Detect which cell encompasses the target text, then output its [x, y] center coordinate. 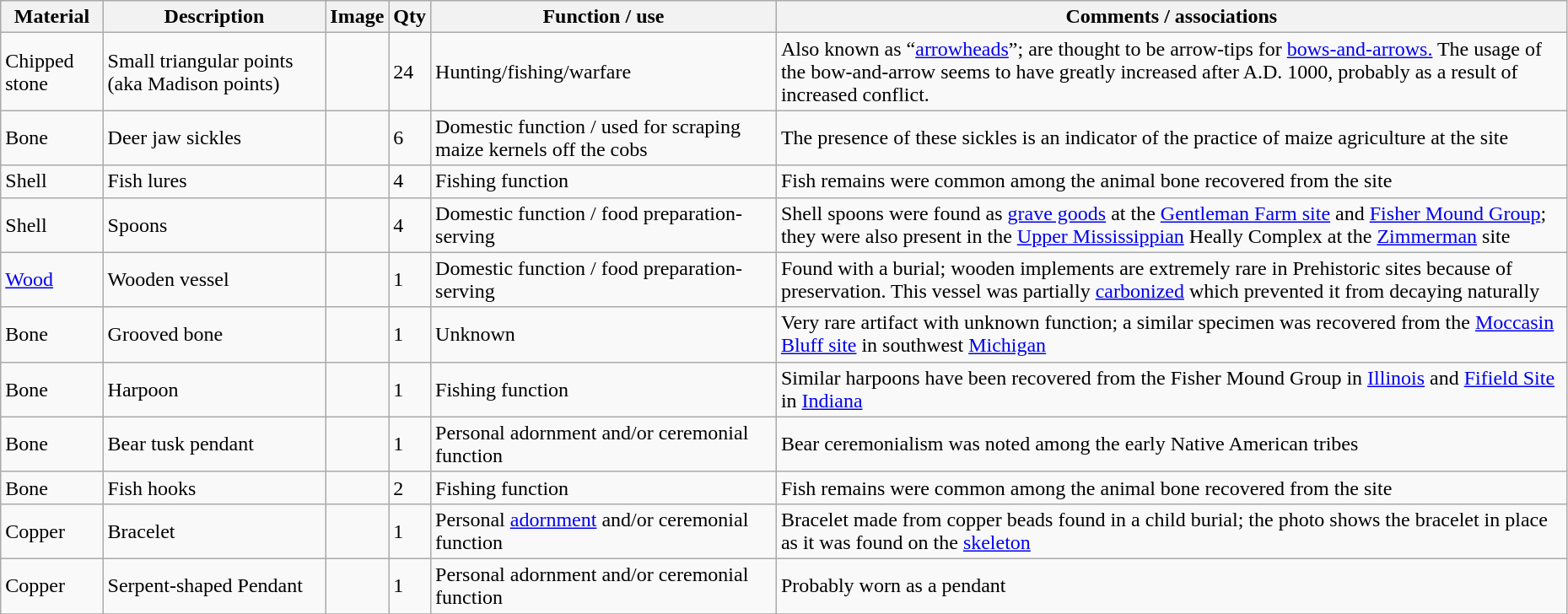
Spoons [214, 224]
Description [214, 17]
2 [410, 487]
Bear tusk pendant [214, 444]
Function / use [604, 17]
Unknown [604, 334]
Material [52, 17]
Serpent-shaped Pendant [214, 585]
Grooved bone [214, 334]
Deer jaw sickles [214, 138]
Comments / associations [1171, 17]
Hunting/fishing/warfare [604, 72]
Wood [52, 280]
Bracelet [214, 531]
Harpoon [214, 390]
Similar harpoons have been recovered from the Fisher Mound Group in Illinois and Fifield Site in Indiana [1171, 390]
Domestic function / used for scraping maize kernels off the cobs [604, 138]
Very rare artifact with unknown function; a similar specimen was recovered from the Moccasin Bluff site in southwest Michigan [1171, 334]
Small triangular points (aka Madison points) [214, 72]
24 [410, 72]
Qty [410, 17]
Fish hooks [214, 487]
Image [358, 17]
Probably worn as a pendant [1171, 585]
Fish lures [214, 181]
Bear ceremonialism was noted among the early Native American tribes [1171, 444]
6 [410, 138]
Wooden vessel [214, 280]
Chipped stone [52, 72]
Bracelet made from copper beads found in a child burial; the photo shows the bracelet in place as it was found on the skeleton [1171, 531]
The presence of these sickles is an indicator of the practice of maize agriculture at the site [1171, 138]
